Provide the (X, Y) coordinate of the cell's center where the given text is located.  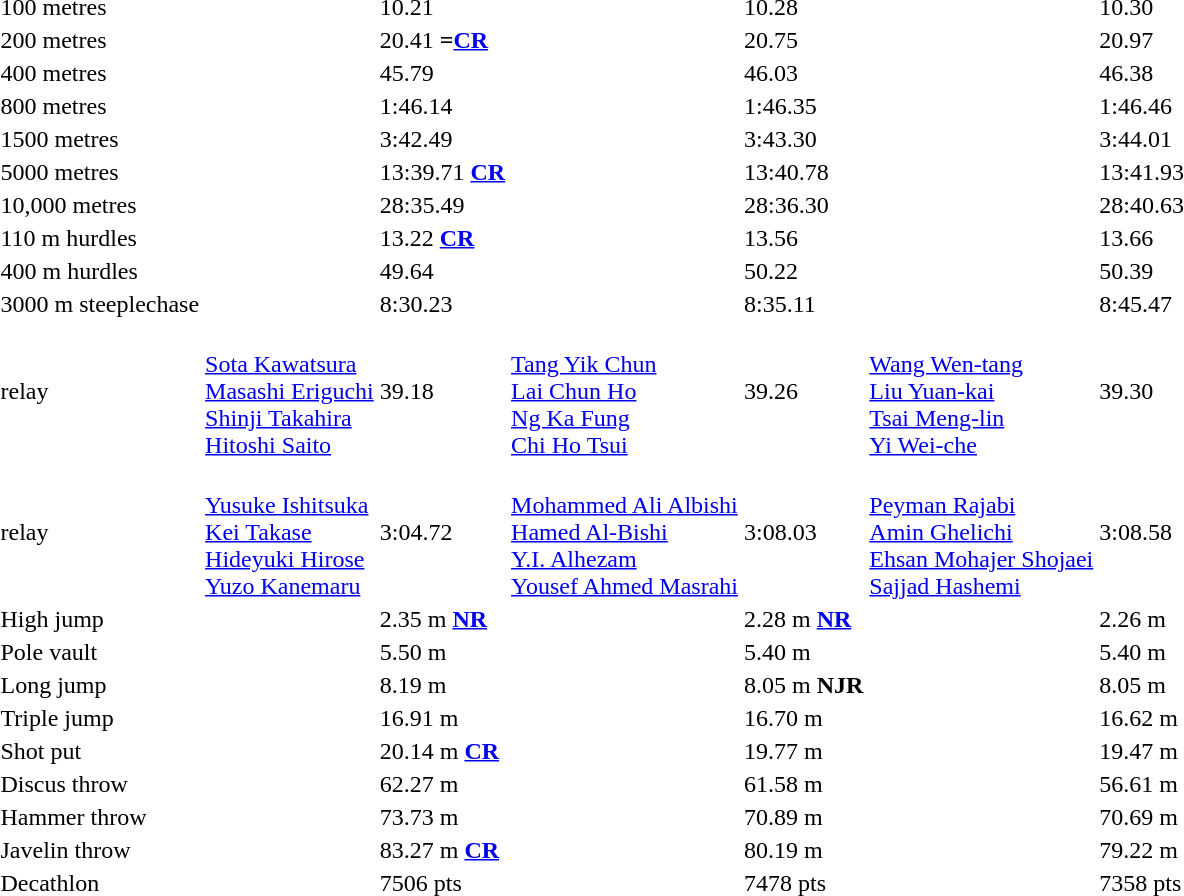
20.41 =CR (442, 40)
73.73 m (442, 817)
20.75 (803, 40)
Wang Wen-tangLiu Yuan-kaiTsai Meng-linYi Wei-che (982, 391)
5.40 m (803, 652)
8.19 m (442, 685)
13.22 CR (442, 238)
39.26 (803, 391)
49.64 (442, 271)
13:40.78 (803, 172)
13.56 (803, 238)
2.28 m NR (803, 619)
3:43.30 (803, 139)
19.77 m (803, 751)
1:46.14 (442, 106)
Tang Yik ChunLai Chun HoNg Ka FungChi Ho Tsui (625, 391)
3:04.72 (442, 532)
20.14 m CR (442, 751)
2.35 m NR (442, 619)
Mohammed Ali AlbishiHamed Al-BishiY.I. AlhezamYousef Ahmed Masrahi (625, 532)
13:39.71 CR (442, 172)
Peyman RajabiAmin GhelichiEhsan Mohajer ShojaeiSajjad Hashemi (982, 532)
Sota KawatsuraMasashi EriguchiShinji TakahiraHitoshi Saito (290, 391)
28:36.30 (803, 205)
3:42.49 (442, 139)
8:35.11 (803, 304)
50.22 (803, 271)
28:35.49 (442, 205)
39.18 (442, 391)
8.05 m NJR (803, 685)
8:30.23 (442, 304)
16.70 m (803, 718)
45.79 (442, 73)
3:08.03 (803, 532)
83.27 m CR (442, 850)
62.27 m (442, 784)
16.91 m (442, 718)
61.58 m (803, 784)
1:46.35 (803, 106)
80.19 m (803, 850)
5.50 m (442, 652)
70.89 m (803, 817)
Yusuke IshitsukaKei TakaseHideyuki HiroseYuzo Kanemaru (290, 532)
46.03 (803, 73)
